Find where the given text appears and provide that cell's center as [X, Y] coordinate. 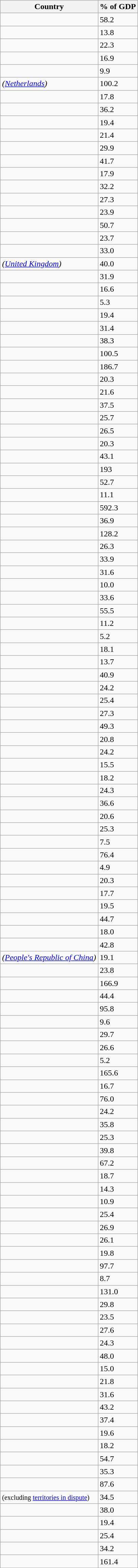
32.2 [118, 187]
20.6 [118, 816]
592.3 [118, 508]
Country [49, 7]
44.4 [118, 996]
18.1 [118, 649]
100.5 [118, 353]
40.0 [118, 264]
19.5 [118, 906]
31.4 [118, 328]
26.3 [118, 546]
21.6 [118, 392]
33.6 [118, 598]
58.2 [118, 20]
131.0 [118, 1292]
23.9 [118, 212]
16.6 [118, 289]
17.9 [118, 174]
38.3 [118, 341]
14.3 [118, 1189]
(United Kingdom) [49, 264]
35.8 [118, 1124]
20.8 [118, 739]
13.8 [118, 32]
16.7 [118, 1086]
38.0 [118, 1510]
19.8 [118, 1253]
9.6 [118, 1022]
193 [118, 469]
161.4 [118, 1561]
4.9 [118, 868]
50.7 [118, 225]
37.4 [118, 1420]
17.8 [118, 97]
15.0 [118, 1368]
34.5 [118, 1497]
18.0 [118, 932]
21.4 [118, 135]
55.5 [118, 611]
100.2 [118, 84]
39.8 [118, 1150]
48.0 [118, 1356]
11.1 [118, 495]
10.0 [118, 585]
41.7 [118, 161]
27.6 [118, 1330]
35.3 [118, 1471]
36.2 [118, 109]
% of GDP [118, 7]
21.8 [118, 1381]
87.6 [118, 1484]
(Netherlands) [49, 84]
7.5 [118, 842]
44.7 [118, 919]
26.1 [118, 1240]
22.3 [118, 45]
31.9 [118, 276]
95.8 [118, 1009]
67.2 [118, 1163]
26.6 [118, 1047]
9.9 [118, 71]
43.2 [118, 1407]
42.8 [118, 945]
76.4 [118, 855]
19.6 [118, 1433]
25.7 [118, 418]
13.7 [118, 662]
166.9 [118, 983]
(excluding territories in dispute) [49, 1497]
10.9 [118, 1202]
43.1 [118, 456]
23.8 [118, 970]
18.7 [118, 1176]
5.3 [118, 302]
16.9 [118, 58]
29.8 [118, 1304]
37.5 [118, 405]
186.7 [118, 366]
34.2 [118, 1548]
52.7 [118, 482]
23.7 [118, 238]
97.7 [118, 1266]
8.7 [118, 1279]
54.7 [118, 1459]
165.6 [118, 1073]
19.1 [118, 957]
49.3 [118, 726]
11.2 [118, 623]
128.2 [118, 533]
36.9 [118, 521]
26.5 [118, 431]
29.9 [118, 148]
15.5 [118, 765]
23.5 [118, 1317]
40.9 [118, 675]
26.9 [118, 1227]
76.0 [118, 1099]
33.9 [118, 559]
33.0 [118, 251]
29.7 [118, 1035]
(People's Republic of China) [49, 957]
36.6 [118, 803]
17.7 [118, 893]
